Output the [X, Y] coordinate of the center of the cell containing the given text.  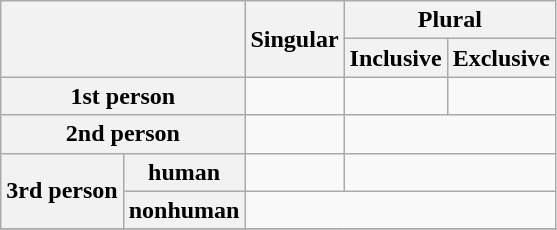
1st person [123, 96]
human [184, 172]
Singular [294, 39]
nonhuman [184, 210]
3rd person [62, 191]
Exclusive [501, 58]
Plural [450, 20]
2nd person [123, 134]
Inclusive [396, 58]
